Return (x, y) of the center of cell containing provided text 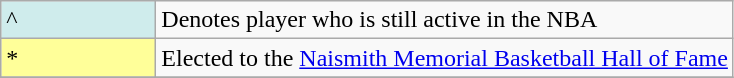
* (78, 58)
Denotes player who is still active in the NBA (445, 20)
^ (78, 20)
Elected to the Naismith Memorial Basketball Hall of Fame (445, 58)
